Extract the [x, y] coordinate from the center of the cell holding the provided text.  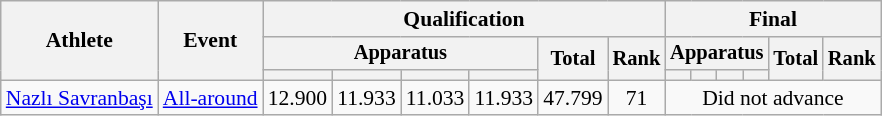
11.033 [436, 98]
Did not advance [772, 98]
47.799 [572, 98]
All-around [210, 98]
Event [210, 40]
71 [637, 98]
Qualification [464, 19]
Nazlı Savranbaşı [80, 98]
Athlete [80, 40]
12.900 [298, 98]
Final [772, 19]
